Search for the cell housing the specified text and yield its (x, y) center coordinate. 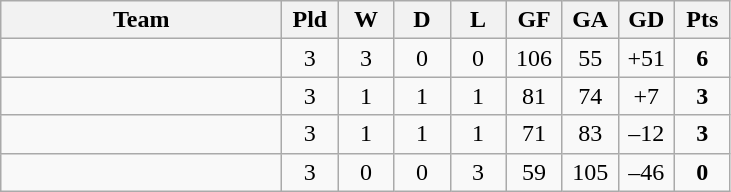
Team (142, 20)
71 (534, 134)
W (366, 20)
+7 (646, 96)
6 (702, 58)
106 (534, 58)
GD (646, 20)
105 (590, 172)
GF (534, 20)
74 (590, 96)
Pts (702, 20)
GA (590, 20)
Pld (310, 20)
D (422, 20)
83 (590, 134)
81 (534, 96)
55 (590, 58)
59 (534, 172)
L (478, 20)
–46 (646, 172)
+51 (646, 58)
–12 (646, 134)
